Output the (X, Y) coordinate of the center of the cell containing the given text.  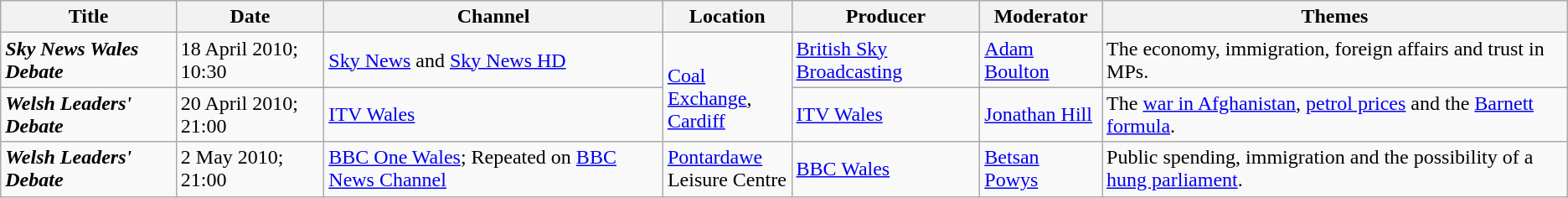
Adam Boulton (1041, 60)
Public spending, immigration and the possibility of a hung parliament. (1335, 169)
Location (727, 17)
18 April 2010; 10:30 (250, 60)
Betsan Powys (1041, 169)
Themes (1335, 17)
Channel (494, 17)
Title (89, 17)
British Sky Broadcasting (886, 60)
BBC One Wales; Repeated on BBC News Channel (494, 169)
BBC Wales (886, 169)
2 May 2010; 21:00 (250, 169)
Sky News Wales Debate (89, 60)
The economy, immigration, foreign affairs and trust in MPs. (1335, 60)
Sky News and Sky News HD (494, 60)
The war in Afghanistan, petrol prices and the Barnett formula. (1335, 114)
PontardaweLeisure Centre (727, 169)
Producer (886, 17)
Jonathan Hill (1041, 114)
20 April 2010; 21:00 (250, 114)
Coal Exchange,Cardiff (727, 87)
Date (250, 17)
Moderator (1041, 17)
